Identify which cell holds the provided text, then report its [x, y] central coordinate. 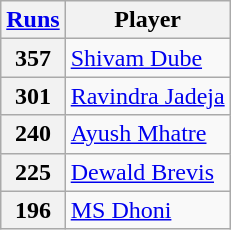
Player [148, 20]
MS Dhoni [148, 210]
Runs [33, 20]
196 [33, 210]
357 [33, 58]
240 [33, 134]
Shivam Dube [148, 58]
301 [33, 96]
Ayush Mhatre [148, 134]
Dewald Brevis [148, 172]
225 [33, 172]
Ravindra Jadeja [148, 96]
